Output the (x, y) coordinate of the center of the cell containing the given text.  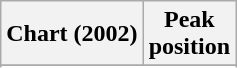
Peakposition (189, 34)
Chart (2002) (72, 34)
